Extract the [X, Y] coordinate from the center of the cell holding the provided text.  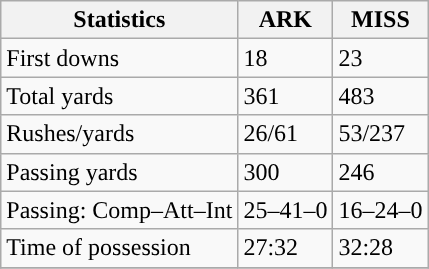
361 [286, 96]
Total yards [120, 96]
246 [380, 172]
18 [286, 58]
Passing: Comp–Att–Int [120, 210]
16–24–0 [380, 210]
26/61 [286, 134]
Statistics [120, 20]
32:28 [380, 248]
Passing yards [120, 172]
Time of possession [120, 248]
27:32 [286, 248]
300 [286, 172]
23 [380, 58]
483 [380, 96]
First downs [120, 58]
Rushes/yards [120, 134]
53/237 [380, 134]
25–41–0 [286, 210]
MISS [380, 20]
ARK [286, 20]
